From the cell containing the given text, extract its center point as [X, Y] coordinate. 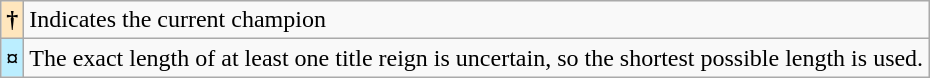
The exact length of at least one title reign is uncertain, so the shortest possible length is used. [476, 58]
† [12, 20]
¤ [12, 58]
Indicates the current champion [476, 20]
